Detect which cell encompasses the target text, then output its (x, y) center coordinate. 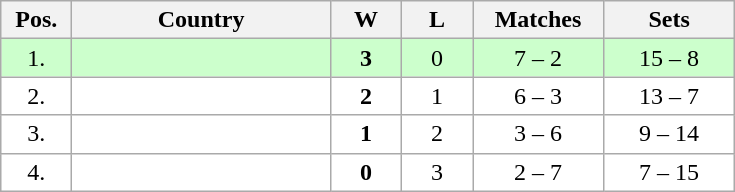
Pos. (36, 20)
3. (36, 134)
W (366, 20)
7 – 15 (670, 172)
9 – 14 (670, 134)
3 – 6 (538, 134)
L (436, 20)
2. (36, 96)
1. (36, 58)
Matches (538, 20)
15 – 8 (670, 58)
13 – 7 (670, 96)
Country (202, 20)
7 – 2 (538, 58)
6 – 3 (538, 96)
2 – 7 (538, 172)
4. (36, 172)
Sets (670, 20)
